Scan for the cell matching the given text and deliver its [x, y] coordinate at center. 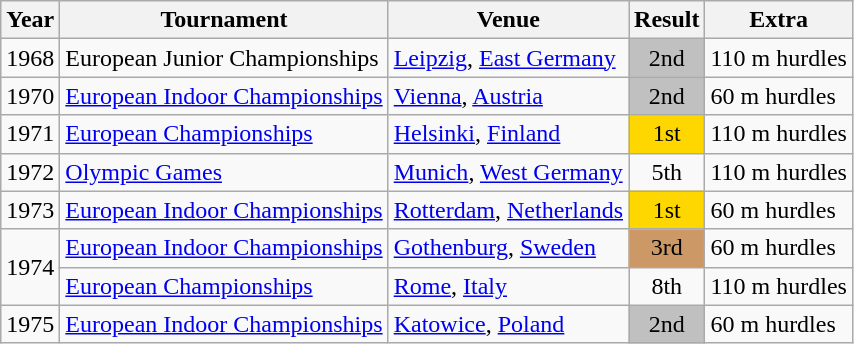
Vienna, Austria [508, 96]
Tournament [224, 20]
Rotterdam, Netherlands [508, 210]
Rome, Italy [508, 286]
1972 [30, 172]
1975 [30, 324]
1971 [30, 134]
Year [30, 20]
European Junior Championships [224, 58]
Katowice, Poland [508, 324]
1973 [30, 210]
Extra [778, 20]
Leipzig, East Germany [508, 58]
Venue [508, 20]
Gothenburg, Sweden [508, 248]
Munich, West Germany [508, 172]
1970 [30, 96]
Helsinki, Finland [508, 134]
1968 [30, 58]
1974 [30, 267]
Result [667, 20]
8th [667, 286]
3rd [667, 248]
Olympic Games [224, 172]
5th [667, 172]
